Determine the [X, Y] coordinate at the center of the cell enclosing the given text.  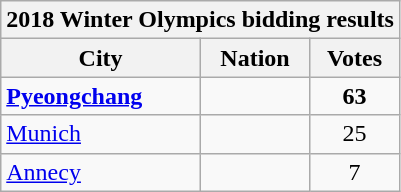
Nation [254, 58]
7 [355, 172]
City [101, 58]
Munich [101, 134]
25 [355, 134]
2018 Winter Olympics bidding results [200, 20]
63 [355, 96]
Pyeongchang [101, 96]
Votes [355, 58]
Annecy [101, 172]
